Find where the given text appears and provide that cell's center as [X, Y] coordinate. 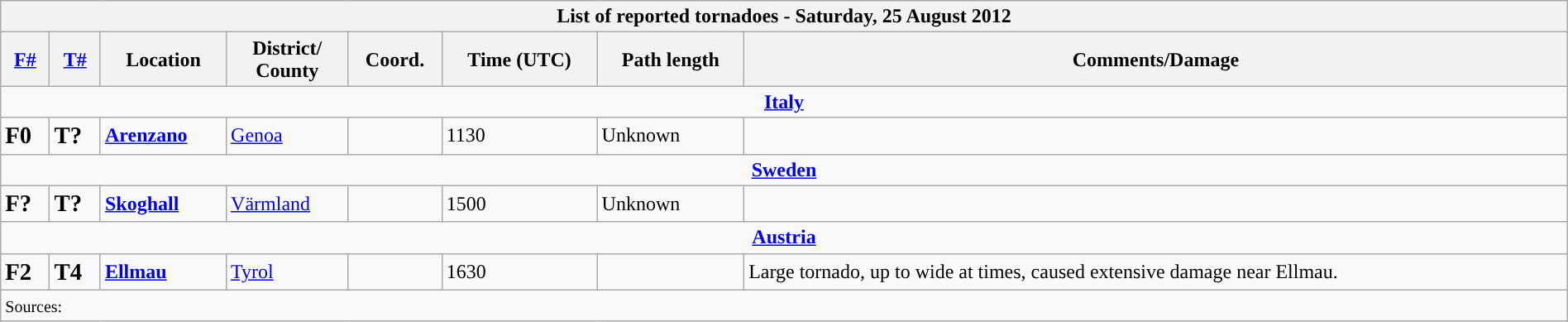
T4 [74, 272]
Austria [784, 238]
Värmland [288, 204]
Italy [784, 102]
Arenzano [163, 136]
Path length [671, 60]
F# [25, 60]
F? [25, 204]
Location [163, 60]
1500 [519, 204]
Genoa [288, 136]
Coord. [395, 60]
District/County [288, 60]
F2 [25, 272]
List of reported tornadoes - Saturday, 25 August 2012 [784, 17]
1130 [519, 136]
F0 [25, 136]
1630 [519, 272]
Ellmau [163, 272]
T# [74, 60]
Time (UTC) [519, 60]
Sources: [784, 305]
Large tornado, up to wide at times, caused extensive damage near Ellmau. [1156, 272]
Skoghall [163, 204]
Comments/Damage [1156, 60]
Sweden [784, 170]
Tyrol [288, 272]
